Pinpoint the cell where the given text exists, returning its [X, Y] midpoint coordinate. 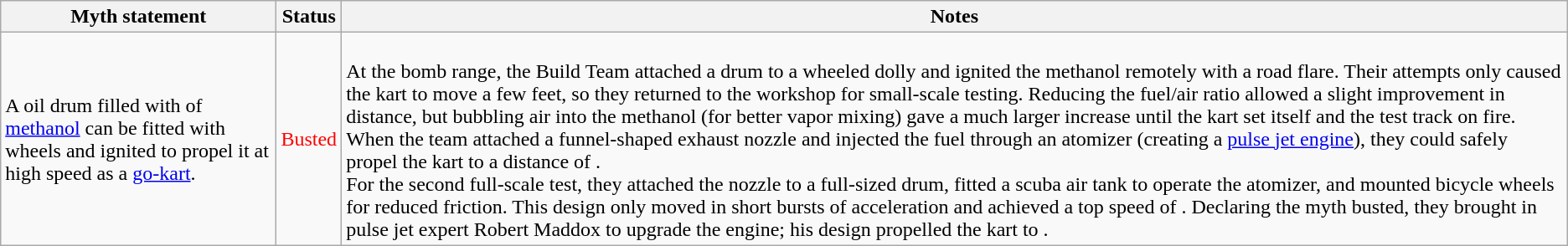
Status [309, 17]
Myth statement [139, 17]
A oil drum filled with of methanol can be fitted with wheels and ignited to propel it at high speed as a go-kart. [139, 139]
Busted [309, 139]
Notes [955, 17]
